Find where the given text appears and provide that cell's center as [X, Y] coordinate. 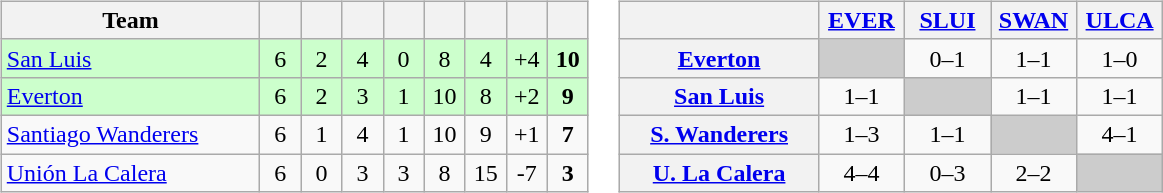
1–3 [861, 134]
+1 [526, 134]
ULCA [1120, 20]
Team [130, 20]
EVER [861, 20]
4–4 [861, 173]
+2 [526, 96]
15 [486, 173]
0–3 [947, 173]
Santiago Wanderers [130, 134]
1–0 [1120, 58]
S. Wanderers [720, 134]
-7 [526, 173]
SWAN [1033, 20]
2–2 [1033, 173]
7 [568, 134]
+4 [526, 58]
Unión La Calera [130, 173]
0–1 [947, 58]
U. La Calera [720, 173]
4–1 [1120, 134]
SLUI [947, 20]
